Scan for the cell matching the given text and deliver its (X, Y) coordinate at center. 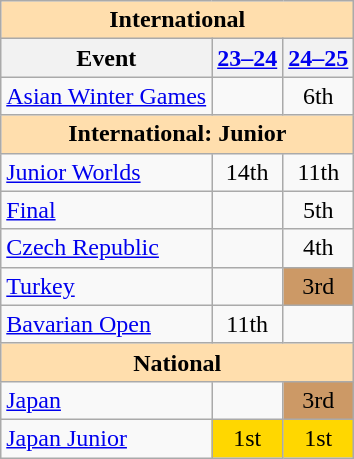
National (178, 362)
Asian Winter Games (106, 96)
23–24 (248, 58)
Czech Republic (106, 248)
Junior Worlds (106, 172)
24–25 (318, 58)
14th (248, 172)
4th (318, 248)
Japan Junior (106, 438)
Event (106, 58)
6th (318, 96)
International (178, 20)
Turkey (106, 286)
Final (106, 210)
5th (318, 210)
International: Junior (178, 134)
Japan (106, 400)
Bavarian Open (106, 324)
